Capture the cell that displays the provided text and extract its [X, Y] central coordinate. 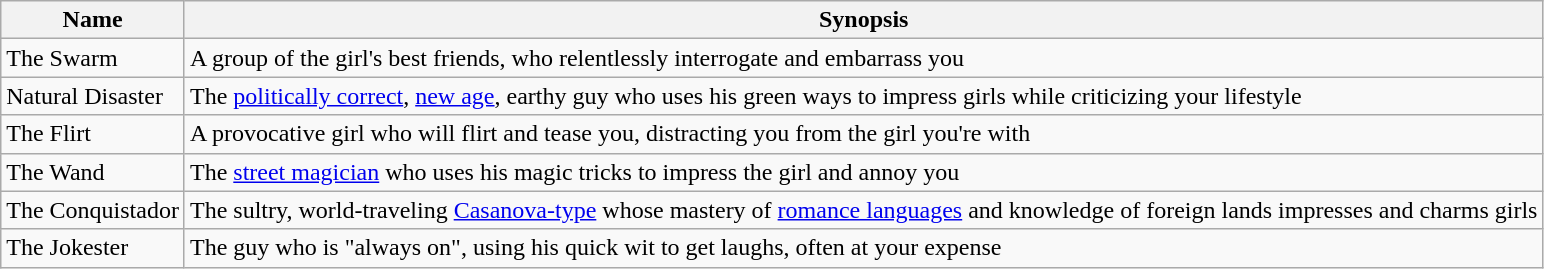
The guy who is "always on", using his quick wit to get laughs, often at your expense [863, 248]
A provocative girl who will flirt and tease you, distracting you from the girl you're with [863, 134]
The Conquistador [93, 210]
The Jokester [93, 248]
Name [93, 20]
The street magician who uses his magic tricks to impress the girl and annoy you [863, 172]
Natural Disaster [93, 96]
The Swarm [93, 58]
The politically correct, new age, earthy guy who uses his green ways to impress girls while criticizing your lifestyle [863, 96]
The Flirt [93, 134]
Synopsis [863, 20]
The sultry, world-traveling Casanova-type whose mastery of romance languages and knowledge of foreign lands impresses and charms girls [863, 210]
The Wand [93, 172]
A group of the girl's best friends, who relentlessly interrogate and embarrass you [863, 58]
